Locate the cell with the specified text and output its (x, y) center coordinate. 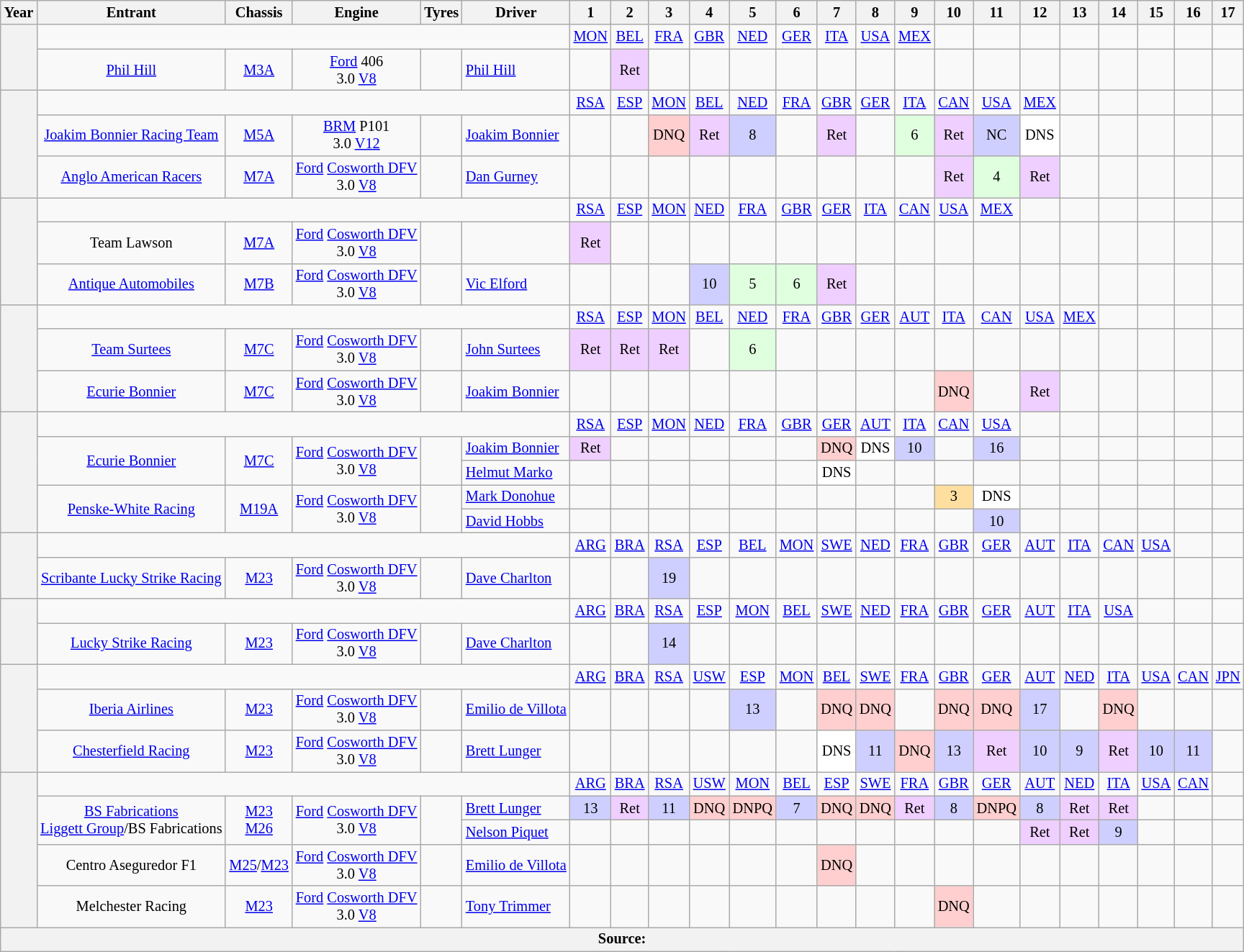
Melchester Racing (131, 907)
Vic Elford (516, 284)
M25/M23 (258, 865)
Centro Aseguredor F1 (131, 865)
David Hobbs (516, 521)
19 (668, 578)
BS FabricationsLiggett Group/BS Fabrications (131, 820)
Entrant (131, 12)
15 (1156, 12)
M23M26 (258, 820)
Chassis (258, 12)
M5A (258, 135)
Mark Donohue (516, 497)
Year (19, 12)
JPN (1228, 676)
Dan Gurney (516, 177)
Ford 4063.0 V8 (356, 70)
John Surtees (516, 350)
M7B (258, 284)
Team Lawson (131, 242)
Team Surtees (131, 350)
Engine (356, 12)
M3A (258, 70)
Antique Automobiles (131, 284)
Iberia Airlines (131, 710)
Penske-White Racing (131, 508)
Joakim Bonnier Racing Team (131, 135)
1 (590, 12)
Anglo American Racers (131, 177)
12 (1040, 12)
Nelson Piquet (516, 832)
BRM P1013.0 V12 (356, 135)
Driver (516, 12)
2 (630, 12)
Source: (622, 939)
Tyres (441, 12)
Lucky Strike Racing (131, 643)
Tony Trimmer (516, 907)
Chesterfield Racing (131, 751)
M19A (258, 508)
NC (996, 135)
Scribante Lucky Strike Racing (131, 578)
Helmut Marko (516, 473)
